From the cell containing the given text, extract its center point as (x, y) coordinate. 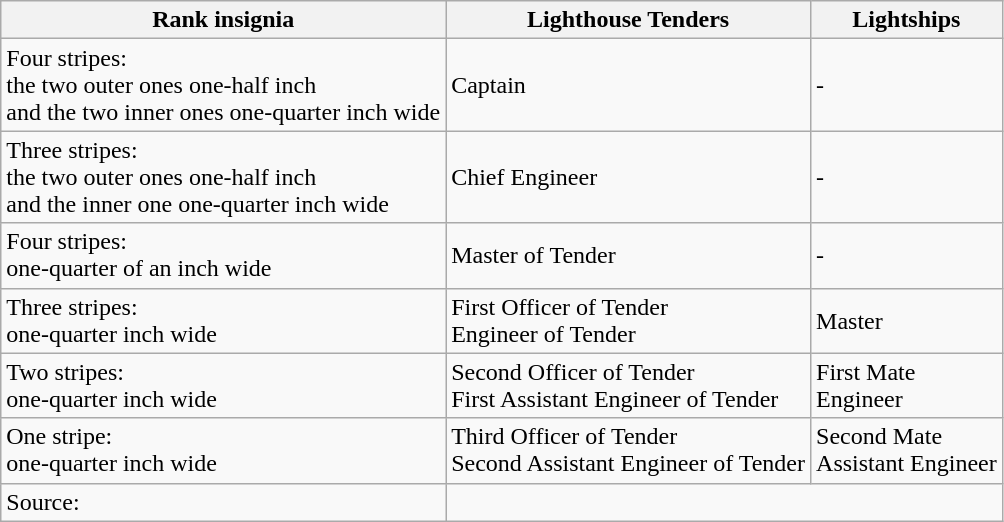
Lightships (907, 20)
Rank insignia (224, 20)
First MateEngineer (907, 386)
Source: (224, 502)
Second MateAssistant Engineer (907, 450)
Three stripes: the two outer ones one-half inch and the inner one one-quarter inch wide (224, 177)
Master of Tender (628, 256)
Third Officer of TenderSecond Assistant Engineer of Tender (628, 450)
Four stripes: one-quarter of an inch wide (224, 256)
Second Officer of TenderFirst Assistant Engineer of Tender (628, 386)
Master (907, 320)
Chief Engineer (628, 177)
First Officer of TenderEngineer of Tender (628, 320)
Three stripes: one-quarter inch wide (224, 320)
Four stripes:the two outer ones one-half inch and the two inner ones one-quarter inch wide (224, 85)
One stripe: one-quarter inch wide (224, 450)
Captain (628, 85)
Lighthouse Tenders (628, 20)
Two stripes: one-quarter inch wide (224, 386)
